Detect which cell encompasses the target text, then output its (X, Y) center coordinate. 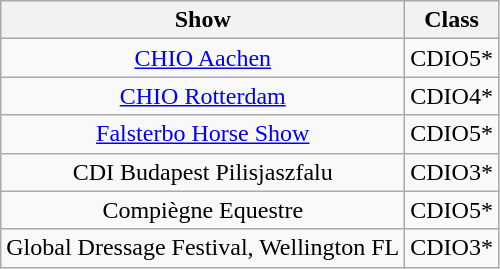
Global Dressage Festival, Wellington FL (203, 248)
Class (452, 20)
Falsterbo Horse Show (203, 134)
CDIO4* (452, 96)
Compiègne Equestre (203, 210)
CDI Budapest Pilisjaszfalu (203, 172)
CHIO Rotterdam (203, 96)
Show (203, 20)
CHIO Aachen (203, 58)
